Output the (X, Y) coordinate of the center of the cell containing the given text.  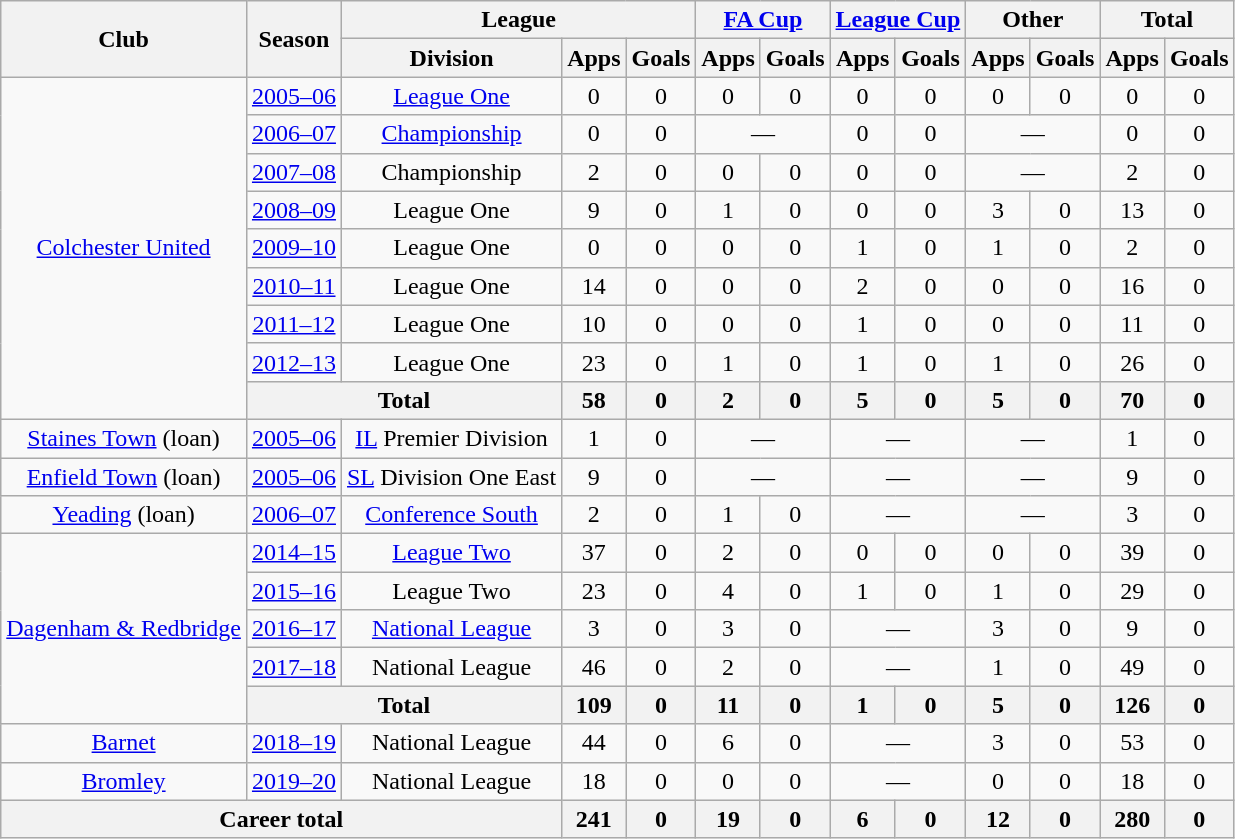
Dagenham & Redbridge (124, 629)
12 (998, 819)
4 (728, 591)
2012–13 (294, 362)
2014–15 (294, 553)
Career total (282, 819)
49 (1132, 667)
Season (294, 39)
Yeading (loan) (124, 515)
44 (594, 743)
IL Premier Division (451, 438)
Enfield Town (loan) (124, 477)
241 (594, 819)
16 (1132, 286)
Bromley (124, 781)
2016–17 (294, 629)
Conference South (451, 515)
70 (1132, 400)
26 (1132, 362)
SL Division One East (451, 477)
Colchester United (124, 248)
League (518, 20)
League Cup (898, 20)
Barnet (124, 743)
2019–20 (294, 781)
2017–18 (294, 667)
Other (1033, 20)
2009–10 (294, 248)
2007–08 (294, 172)
29 (1132, 591)
2008–09 (294, 210)
58 (594, 400)
Division (451, 58)
13 (1132, 210)
FA Cup (763, 20)
53 (1132, 743)
2010–11 (294, 286)
46 (594, 667)
2015–16 (294, 591)
19 (728, 819)
280 (1132, 819)
10 (594, 324)
109 (594, 705)
2011–12 (294, 324)
Staines Town (loan) (124, 438)
37 (594, 553)
126 (1132, 705)
39 (1132, 553)
Club (124, 39)
14 (594, 286)
2018–19 (294, 743)
